Capture the cell that displays the provided text and extract its (X, Y) central coordinate. 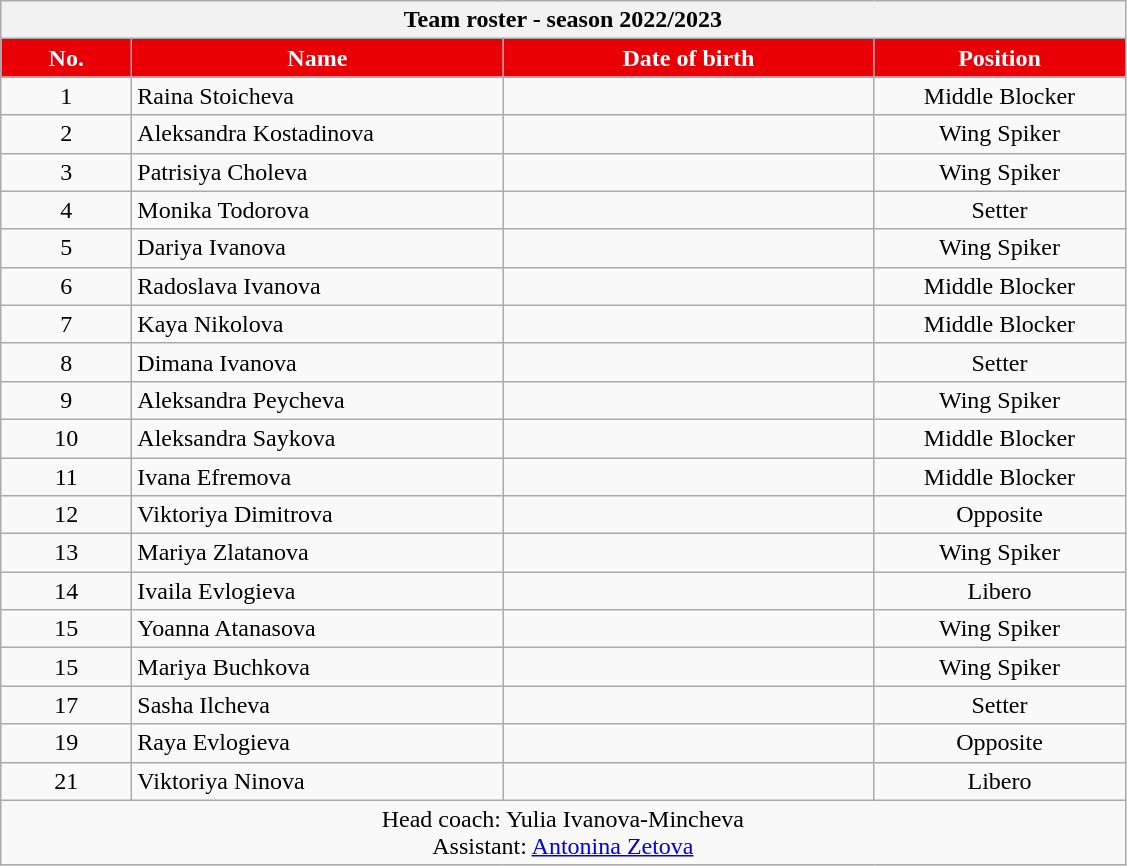
Viktoriya Ninova (318, 781)
17 (66, 705)
Mariya Buchkova (318, 667)
Raya Evlogieva (318, 743)
Team roster - season 2022/2023 (563, 20)
Head coach: Yulia Ivanova-MinchevaAssistant: Antonina Zetova (563, 832)
21 (66, 781)
9 (66, 400)
5 (66, 248)
2 (66, 134)
Aleksandra Kostadinova (318, 134)
Viktoriya Dimitrova (318, 515)
7 (66, 324)
Ivana Efremova (318, 477)
Dariya Ivanova (318, 248)
No. (66, 58)
12 (66, 515)
3 (66, 172)
1 (66, 96)
Name (318, 58)
Date of birth (688, 58)
11 (66, 477)
Patrisiya Choleva (318, 172)
Raina Stoicheva (318, 96)
Dimana Ivanova (318, 362)
19 (66, 743)
14 (66, 591)
Ivaila Evlogieva (318, 591)
Monika Todorova (318, 210)
Aleksandra Saykova (318, 438)
10 (66, 438)
Mariya Zlatanova (318, 553)
Position (1000, 58)
Kaya Nikolova (318, 324)
6 (66, 286)
8 (66, 362)
13 (66, 553)
4 (66, 210)
Sasha Ilcheva (318, 705)
Yoanna Atanasova (318, 629)
Radoslava Ivanova (318, 286)
Aleksandra Peycheva (318, 400)
